For the text-containing cell, return its midpoint in (X, Y) coordinate format. 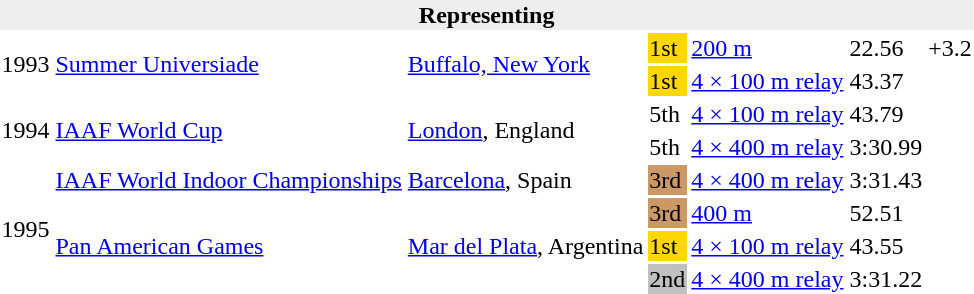
Barcelona, Spain (526, 180)
3:31.22 (886, 279)
IAAF World Indoor Championships (228, 180)
2nd (668, 279)
52.51 (886, 213)
Buffalo, New York (526, 64)
Mar del Plata, Argentina (526, 246)
43.37 (886, 81)
Representing (486, 15)
1994 (26, 130)
+3.2 (950, 48)
200 m (768, 48)
22.56 (886, 48)
IAAF World Cup (228, 130)
400 m (768, 213)
3:31.43 (886, 180)
1995 (26, 230)
43.79 (886, 114)
Pan American Games (228, 246)
1993 (26, 64)
Summer Universiade (228, 64)
3:30.99 (886, 147)
43.55 (886, 246)
London, England (526, 130)
